Detect which cell encompasses the target text, then output its (x, y) center coordinate. 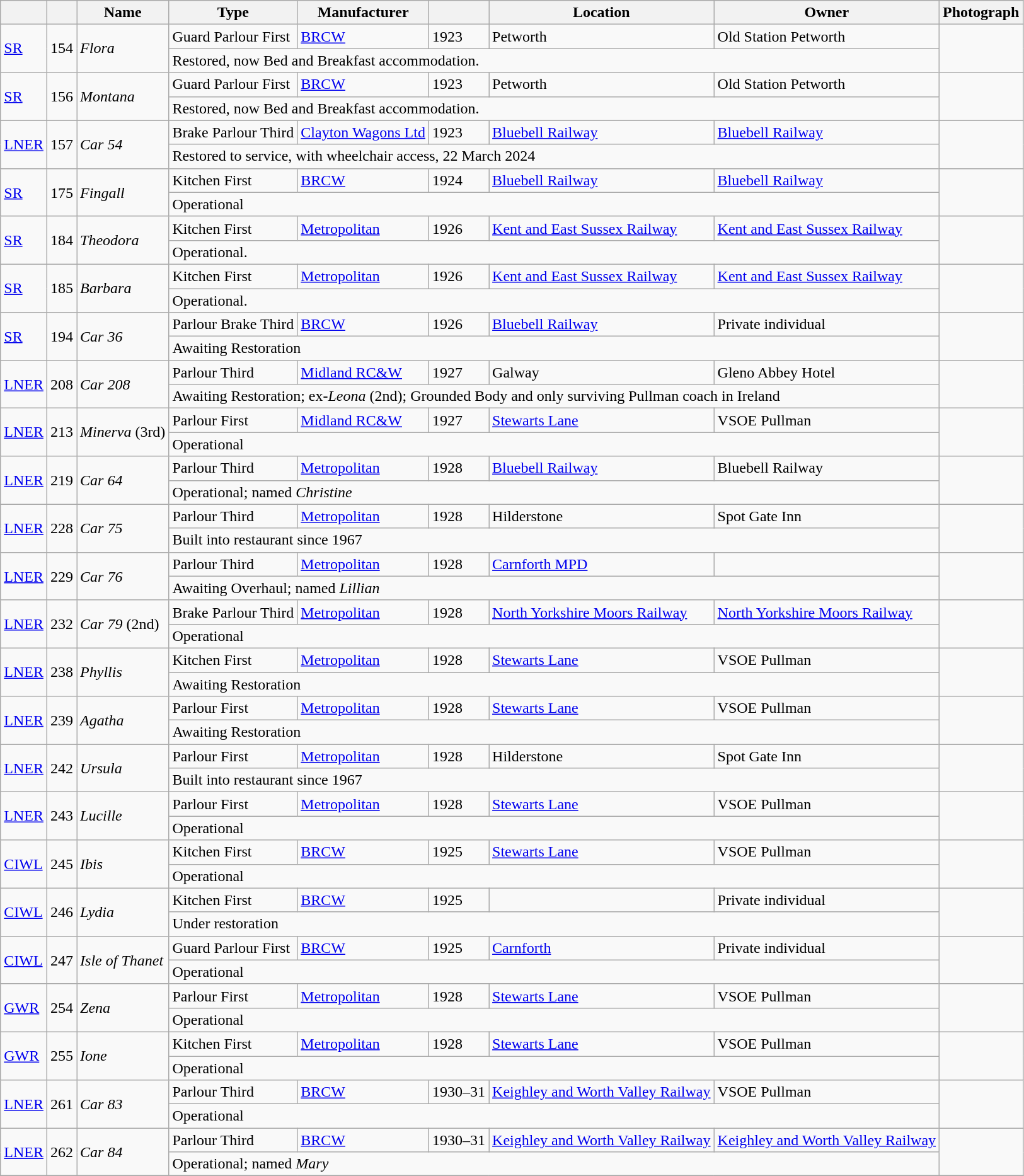
175 (62, 192)
Car 54 (123, 144)
Location (602, 13)
232 (62, 624)
229 (62, 576)
208 (62, 384)
194 (62, 337)
Car 79 (2nd) (123, 624)
Under restoration (555, 924)
Clayton Wagons Ltd (363, 132)
184 (62, 240)
Flora (123, 49)
Theodora (123, 240)
Operational; named Christine (555, 492)
238 (62, 672)
Ibis (123, 864)
254 (62, 1008)
Lucille (123, 816)
Photograph (981, 13)
156 (62, 96)
Gleno Abbey Hotel (827, 372)
Car 75 (123, 528)
242 (62, 768)
228 (62, 528)
255 (62, 1056)
Isle of Thanet (123, 960)
Barbara (123, 288)
185 (62, 288)
Awaiting Overhaul; named Lillian (555, 588)
Phyllis (123, 672)
213 (62, 432)
Car 208 (123, 384)
Lydia (123, 912)
Car 84 (123, 1152)
Galway (602, 372)
Ursula (123, 768)
1924 (459, 180)
246 (62, 912)
Carnforth (602, 948)
Agatha (123, 720)
Type (233, 13)
Car 76 (123, 576)
Montana (123, 96)
262 (62, 1152)
Car 83 (123, 1104)
219 (62, 480)
245 (62, 864)
Restored to service, with wheelchair access, 22 March 2024 (555, 156)
Owner (827, 13)
154 (62, 49)
247 (62, 960)
157 (62, 144)
Car 64 (123, 480)
261 (62, 1104)
Manufacturer (363, 13)
Operational; named Mary (555, 1164)
243 (62, 816)
239 (62, 720)
Parlour Brake Third (233, 325)
Fingall (123, 192)
Name (123, 13)
Zena (123, 1008)
Car 36 (123, 337)
Ione (123, 1056)
Carnforth MPD (602, 564)
Minerva (3rd) (123, 432)
Awaiting Restoration; ex-Leona (2nd); Grounded Body and only surviving Pullman coach in Ireland (555, 396)
